For the text-containing cell, return its midpoint in (X, Y) coordinate format. 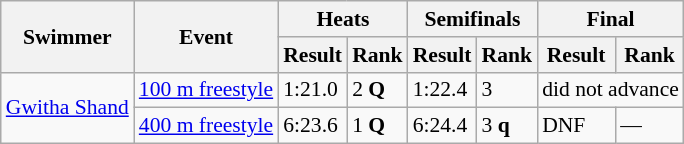
Heats (342, 19)
3 (508, 90)
100 m freestyle (206, 90)
2 Q (378, 90)
Gwitha Shand (68, 108)
400 m freestyle (206, 126)
did not advance (610, 90)
— (650, 126)
6:24.4 (442, 126)
6:23.6 (312, 126)
1:21.0 (312, 90)
Event (206, 36)
Swimmer (68, 36)
1 Q (378, 126)
3 q (508, 126)
DNF (576, 126)
Final (610, 19)
Semifinals (472, 19)
1:22.4 (442, 90)
